Scan for the cell matching the given text and deliver its (X, Y) coordinate at center. 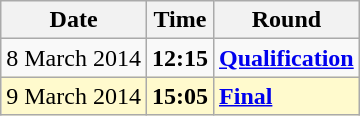
9 March 2014 (74, 96)
15:05 (180, 96)
Time (180, 20)
12:15 (180, 58)
Date (74, 20)
8 March 2014 (74, 58)
Round (287, 20)
Qualification (287, 58)
Final (287, 96)
